Return the [x, y] coordinate for the center point of the cell that contains the specified text.  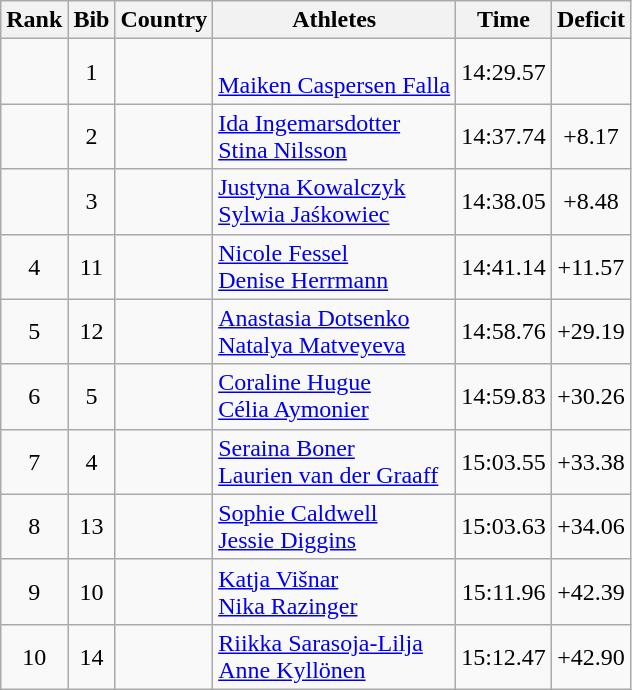
14:38.05 [504, 202]
15:12.47 [504, 656]
+8.17 [590, 136]
Anastasia DotsenkoNatalya Matveyeva [334, 332]
Nicole FesselDenise Herrmann [334, 266]
15:11.96 [504, 592]
14:29.57 [504, 72]
Ida IngemarsdotterStina Nilsson [334, 136]
+29.19 [590, 332]
Katja VišnarNika Razinger [334, 592]
Coraline HugueCélia Aymonier [334, 396]
+8.48 [590, 202]
3 [92, 202]
8 [34, 526]
14:37.74 [504, 136]
7 [34, 462]
6 [34, 396]
Rank [34, 20]
+42.39 [590, 592]
12 [92, 332]
2 [92, 136]
Riikka Sarasoja-LiljaAnne Kyllönen [334, 656]
14:41.14 [504, 266]
14:59.83 [504, 396]
15:03.55 [504, 462]
Sophie CaldwellJessie Diggins [334, 526]
Maiken Caspersen Falla [334, 72]
15:03.63 [504, 526]
14 [92, 656]
1 [92, 72]
Country [164, 20]
Athletes [334, 20]
9 [34, 592]
+11.57 [590, 266]
13 [92, 526]
+34.06 [590, 526]
Bib [92, 20]
Justyna KowalczykSylwia Jaśkowiec [334, 202]
Seraina BonerLaurien van der Graaff [334, 462]
14:58.76 [504, 332]
Deficit [590, 20]
+30.26 [590, 396]
11 [92, 266]
+42.90 [590, 656]
Time [504, 20]
+33.38 [590, 462]
